Extract the [X, Y] coordinate from the center of the cell holding the provided text.  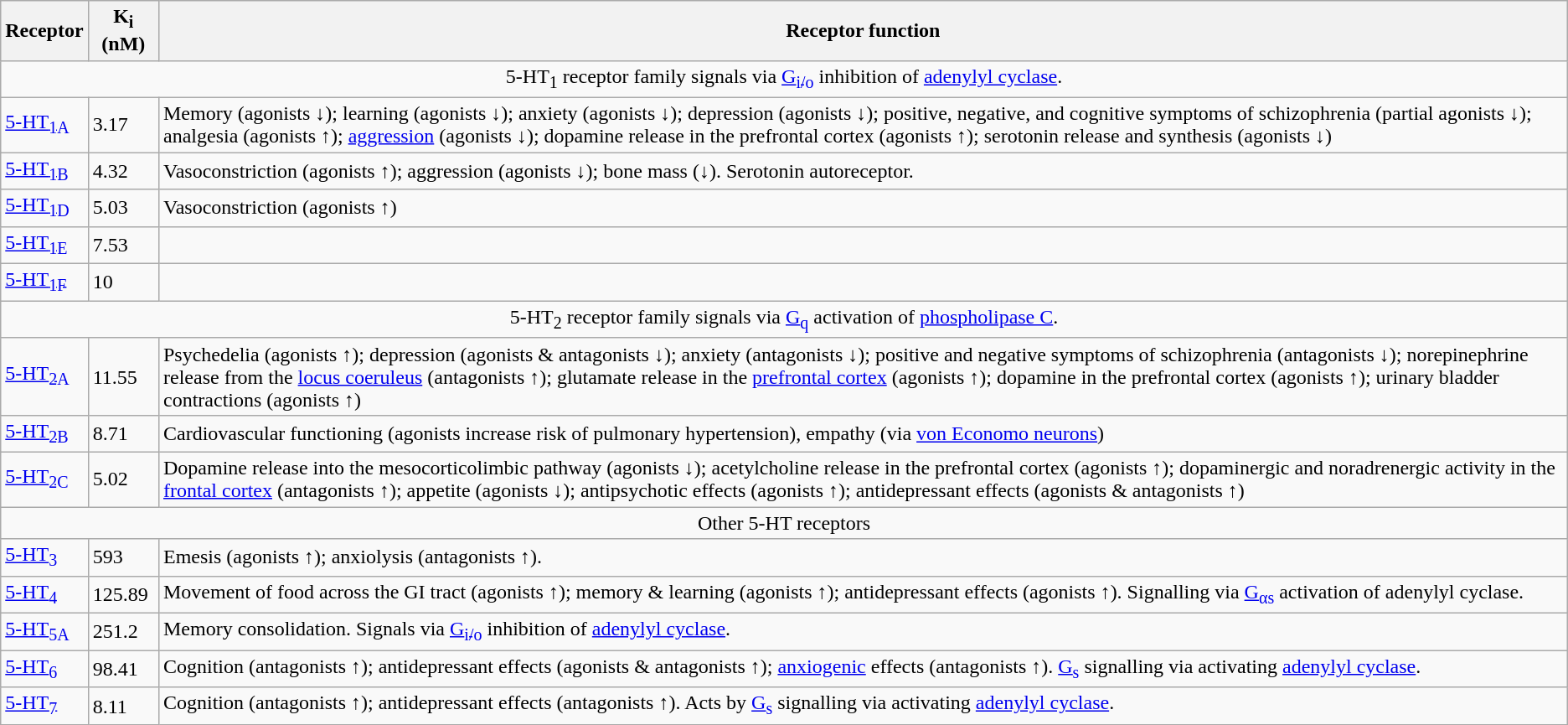
5-HT1 receptor family signals via Gi/o inhibition of adenylyl cyclase. [784, 79]
Ki (nM) [123, 30]
5-HT2C [44, 479]
5-HT1D [44, 208]
Receptor function [863, 30]
125.89 [123, 594]
5-HT1A [44, 124]
8.71 [123, 433]
5-HT5A [44, 631]
11.55 [123, 376]
Memory consolidation. Signals via Gi/o inhibition of adenylyl cyclase. [863, 631]
5-HT2B [44, 433]
8.11 [123, 706]
Cognition (antagonists ↑); antidepressant effects (antagonists ↑). Acts by Gs signalling via activating adenylyl cyclase. [863, 706]
5-HT1B [44, 171]
593 [123, 557]
Receptor [44, 30]
98.41 [123, 669]
5-HT7 [44, 706]
5-HT4 [44, 594]
Vasoconstriction (agonists ↑); aggression (agonists ↓); bone mass (↓). Serotonin autoreceptor. [863, 171]
5.03 [123, 208]
5-HT6 [44, 669]
3.17 [123, 124]
Cardiovascular functioning (agonists increase risk of pulmonary hypertension), empathy (via von Economo neurons) [863, 433]
7.53 [123, 245]
5-HT2A [44, 376]
5-HT3 [44, 557]
10 [123, 282]
Other 5-HT receptors [784, 523]
5-HT2 receptor family signals via Gq activation of phospholipase C. [784, 319]
4.32 [123, 171]
5.02 [123, 479]
Emesis (agonists ↑); anxiolysis (antagonists ↑). [863, 557]
251.2 [123, 631]
Vasoconstriction (agonists ↑) [863, 208]
5-HT1F [44, 282]
5-HT1E [44, 245]
